From the cell containing the given text, extract its center point as (x, y) coordinate. 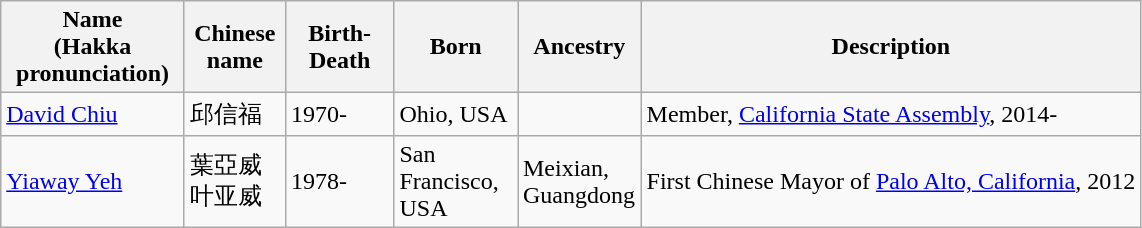
1978- (340, 181)
Description (891, 47)
Born (456, 47)
Chinese name (234, 47)
Name(Hakka pronunciation) (93, 47)
Meixian, Guangdong (580, 181)
Member, California State Assembly, 2014- (891, 114)
1970- (340, 114)
David Chiu (93, 114)
邱信福 (234, 114)
First Chinese Mayor of Palo Alto, California, 2012 (891, 181)
Ohio, USA (456, 114)
Yiaway Yeh (93, 181)
Ancestry (580, 47)
葉亞威叶亚威 (234, 181)
Birth-Death (340, 47)
San Francisco, USA (456, 181)
